Pinpoint the cell where the given text exists, returning its (X, Y) midpoint coordinate. 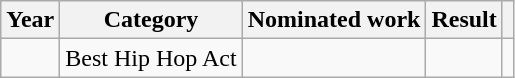
Year (30, 20)
Category (151, 20)
Result (464, 20)
Best Hip Hop Act (151, 58)
Nominated work (334, 20)
